Find where the given text appears and provide that cell's center as [X, Y] coordinate. 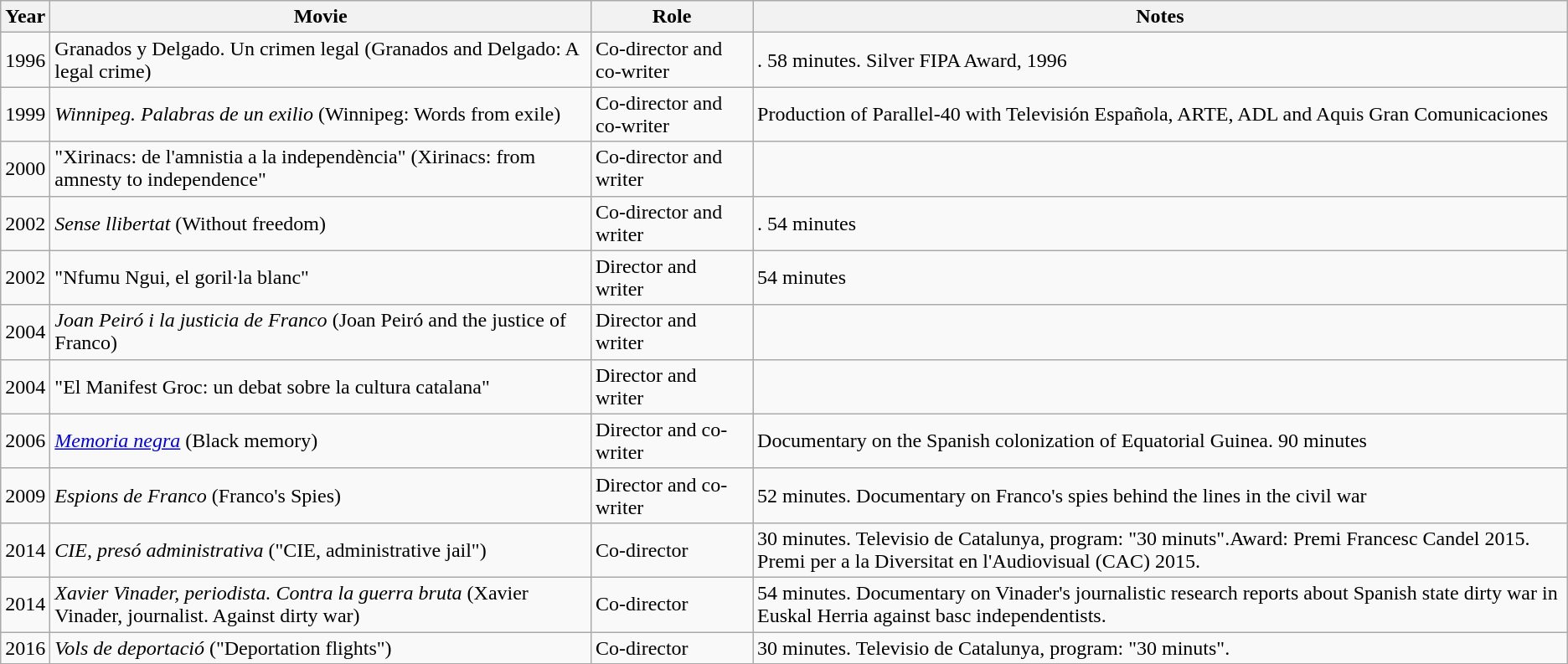
Joan Peiró i la justicia de Franco (Joan Peiró and the justice of Franco) [321, 332]
"Nfumu Ngui, el goril·la blanc" [321, 278]
52 minutes. Documentary on Franco's spies behind the lines in the civil war [1161, 496]
2006 [25, 440]
54 minutes [1161, 278]
2009 [25, 496]
. 58 minutes. Silver FIPA Award, 1996 [1161, 60]
Notes [1161, 17]
1996 [25, 60]
Granados y Delgado. Un crimen legal (Granados and Delgado: A legal crime) [321, 60]
30 minutes. Televisio de Catalunya, program: "30 minuts".Award: Premi Francesc Candel 2015. Premi per a la Diversitat en l'Audiovisual (CAC) 2015. [1161, 549]
Documentary on the Spanish colonization of Equatorial Guinea. 90 minutes [1161, 440]
Role [672, 17]
"Xirinacs: de l'amnistia a la independència" (Xirinacs: from amnesty to independence" [321, 169]
Xavier Vinader, periodista. Contra la guerra bruta (Xavier Vinader, journalist. Against dirty war) [321, 605]
2016 [25, 647]
Production of Parallel-40 with Televisión Española, ARTE, ADL and Aquis Gran Comunicaciones [1161, 114]
Vols de deportació ("Deportation flights") [321, 647]
Winnipeg. Palabras de un exilio (Winnipeg: Words from exile) [321, 114]
Year [25, 17]
Sense llibertat (Without freedom) [321, 223]
Memoria negra (Black memory) [321, 440]
1999 [25, 114]
54 minutes. Documentary on Vinader's journalistic research reports about Spanish state dirty war in Euskal Herria against basc independentists. [1161, 605]
. 54 minutes [1161, 223]
2000 [25, 169]
30 minutes. Televisio de Catalunya, program: "30 minuts". [1161, 647]
"El Manifest Groc: un debat sobre la cultura catalana" [321, 387]
Espions de Franco (Franco's Spies) [321, 496]
CIE, presó administrativa ("CIE, administrative jail") [321, 549]
Movie [321, 17]
